Extract the (x, y) coordinate from the center of the cell holding the provided text.  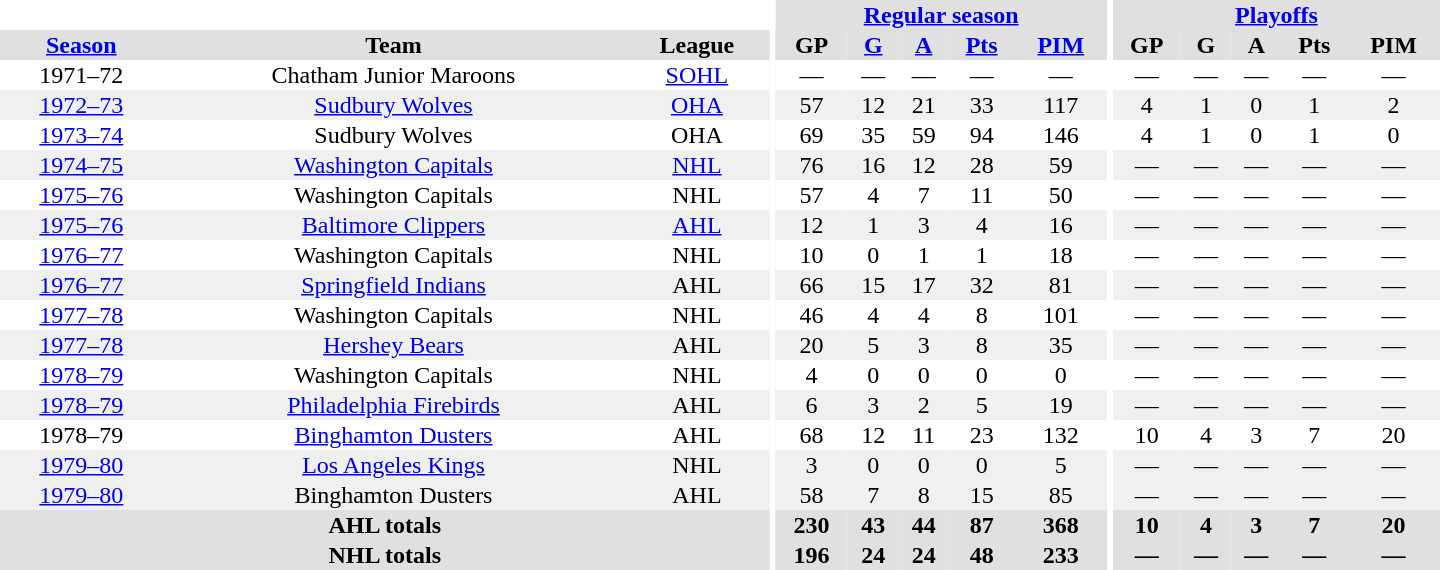
117 (1060, 105)
230 (812, 525)
81 (1060, 285)
League (696, 45)
1974–75 (82, 165)
1972–73 (82, 105)
50 (1060, 195)
19 (1060, 405)
69 (812, 135)
Playoffs (1276, 15)
NHL totals (385, 555)
58 (812, 495)
33 (982, 105)
85 (1060, 495)
Los Angeles Kings (394, 465)
66 (812, 285)
Hershey Bears (394, 345)
46 (812, 315)
32 (982, 285)
146 (1060, 135)
1973–74 (82, 135)
AHL totals (385, 525)
76 (812, 165)
6 (812, 405)
Baltimore Clippers (394, 225)
101 (1060, 315)
23 (982, 435)
94 (982, 135)
Chatham Junior Maroons (394, 75)
21 (923, 105)
43 (873, 525)
87 (982, 525)
68 (812, 435)
44 (923, 525)
Philadelphia Firebirds (394, 405)
Regular season (941, 15)
48 (982, 555)
17 (923, 285)
18 (1060, 255)
28 (982, 165)
233 (1060, 555)
132 (1060, 435)
Team (394, 45)
SOHL (696, 75)
196 (812, 555)
Season (82, 45)
Springfield Indians (394, 285)
1971–72 (82, 75)
368 (1060, 525)
